Search for the cell housing the specified text and yield its (X, Y) center coordinate. 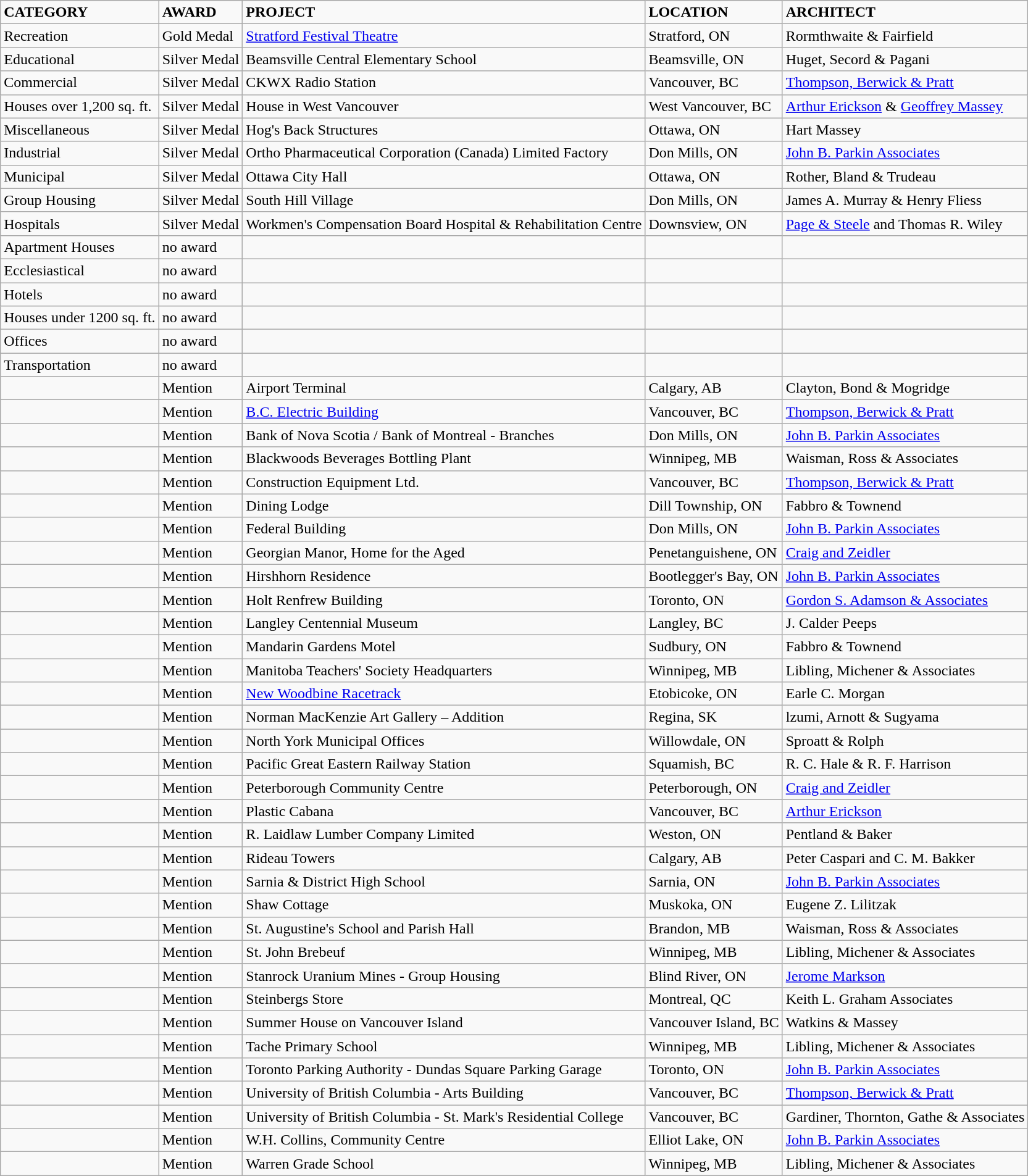
Jerome Markson (905, 975)
Rideau Towers (444, 858)
Ecclesiastical (80, 270)
Arthur Erickson & Geoffrey Massey (905, 106)
Ortho Pharmaceutical Corporation (Canada) Limited Factory (444, 153)
Peterborough, ON (714, 788)
Georgian Manor, Home for the Aged (444, 553)
Tache Primary School (444, 1046)
PROJECT (444, 12)
Toronto Parking Authority - Dundas Square Parking Garage (444, 1070)
Hirshhorn Residence (444, 576)
Stanrock Uranium Mines - Group Housing (444, 975)
Bootlegger's Bay, ON (714, 576)
Hart Massey (905, 130)
Manitoba Teachers' Society Headquarters (444, 670)
Downsview, ON (714, 223)
Watkins & Massey (905, 1022)
Sproatt & Rolph (905, 741)
Educational (80, 59)
Group Housing (80, 200)
St. Augustine's School and Parish Hall (444, 928)
Elliot Lake, ON (714, 1140)
ARCHITECT (905, 12)
Steinbergs Store (444, 999)
Sudbury, ON (714, 646)
Houses over 1,200 sq. ft. (80, 106)
Houses under 1200 sq. ft. (80, 318)
Sarnia & District High School (444, 882)
Federal Building (444, 529)
University of British Columbia - St. Mark's Residential College (444, 1117)
St. John Brebeuf (444, 952)
AWARD (201, 12)
Holt Renfrew Building (444, 599)
Norman MacKenzie Art Gallery – Addition (444, 717)
Gordon S. Adamson & Associates (905, 599)
Blind River, ON (714, 975)
Weston, ON (714, 835)
Ottawa City Hall (444, 177)
Rother, Bland & Trudeau (905, 177)
Airport Terminal (444, 388)
Municipal (80, 177)
Gold Medal (201, 36)
Shaw Cottage (444, 905)
B.C. Electric Building (444, 412)
New Woodbine Racetrack (444, 694)
Hog's Back Structures (444, 130)
Hotels (80, 294)
Sarnia, ON (714, 882)
Eugene Z. Lilitzak (905, 905)
Stratford, ON (714, 36)
Rormthwaite & Fairfield (905, 36)
Dill Township, ON (714, 506)
North York Municipal Offices (444, 741)
Stratford Festival Theatre (444, 36)
Workmen's Compensation Board Hospital & Rehabilitation Centre (444, 223)
Blackwoods Beverages Bottling Plant (444, 459)
CKWX Radio Station (444, 83)
Etobicoke, ON (714, 694)
Plastic Cabana (444, 811)
Arthur Erickson (905, 811)
Regina, SK (714, 717)
University of British Columbia - Arts Building (444, 1093)
CATEGORY (80, 12)
Recreation (80, 36)
House in West Vancouver (444, 106)
Industrial (80, 153)
Penetanguishene, ON (714, 553)
James A. Murray & Henry Fliess (905, 200)
Squamish, BC (714, 764)
Warren Grade School (444, 1164)
Summer House on Vancouver Island (444, 1022)
Beamsville Central Elementary School (444, 59)
lzumi, Arnott & Sugyama (905, 717)
Brandon, MB (714, 928)
South Hill Village (444, 200)
Huget, Secord & Pagani (905, 59)
Mandarin Gardens Motel (444, 646)
Pentland & Baker (905, 835)
Earle C. Morgan (905, 694)
Peterborough Community Centre (444, 788)
Hospitals (80, 223)
Peter Caspari and C. M. Bakker (905, 858)
Keith L. Graham Associates (905, 999)
LOCATION (714, 12)
Miscellaneous (80, 130)
Commercial (80, 83)
Bank of Nova Scotia / Bank of Montreal - Branches (444, 435)
J. Calder Peeps (905, 623)
West Vancouver, BC (714, 106)
Montreal, QC (714, 999)
Pacific Great Eastern Railway Station (444, 764)
Dining Lodge (444, 506)
Muskoka, ON (714, 905)
Vancouver Island, BC (714, 1022)
Construction Equipment Ltd. (444, 482)
Langley Centennial Museum (444, 623)
Beamsville, ON (714, 59)
W.H. Collins, Community Centre (444, 1140)
Offices (80, 341)
R. C. Hale & R. F. Harrison (905, 764)
Langley, BC (714, 623)
R. Laidlaw Lumber Company Limited (444, 835)
Willowdale, ON (714, 741)
Gardiner, Thornton, Gathe & Associates (905, 1117)
Clayton, Bond & Mogridge (905, 388)
Page & Steele and Thomas R. Wiley (905, 223)
Apartment Houses (80, 247)
Transportation (80, 365)
